Output the [X, Y] coordinate of the center of the cell containing the given text.  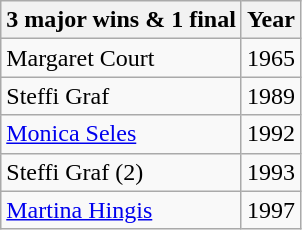
Steffi Graf (2) [122, 172]
Margaret Court [122, 58]
1992 [270, 134]
1965 [270, 58]
Monica Seles [122, 134]
Martina Hingis [122, 210]
Year [270, 20]
1989 [270, 96]
Steffi Graf [122, 96]
3 major wins & 1 final [122, 20]
1993 [270, 172]
1997 [270, 210]
